Scan for the cell matching the given text and deliver its [x, y] coordinate at center. 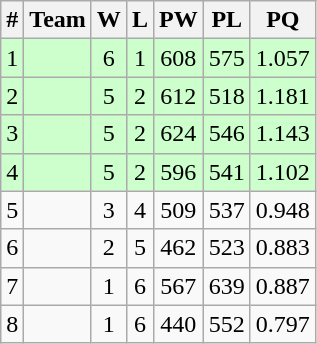
624 [178, 134]
W [108, 20]
Team [58, 20]
1.057 [282, 58]
596 [178, 172]
L [140, 20]
# [12, 20]
546 [226, 134]
7 [12, 286]
612 [178, 96]
608 [178, 58]
567 [178, 286]
552 [226, 324]
0.883 [282, 248]
541 [226, 172]
509 [178, 210]
518 [226, 96]
1.181 [282, 96]
PQ [282, 20]
462 [178, 248]
1.143 [282, 134]
575 [226, 58]
8 [12, 324]
0.797 [282, 324]
440 [178, 324]
PL [226, 20]
0.887 [282, 286]
PW [178, 20]
0.948 [282, 210]
639 [226, 286]
1.102 [282, 172]
537 [226, 210]
523 [226, 248]
